Find where the given text appears and provide that cell's center as (x, y) coordinate. 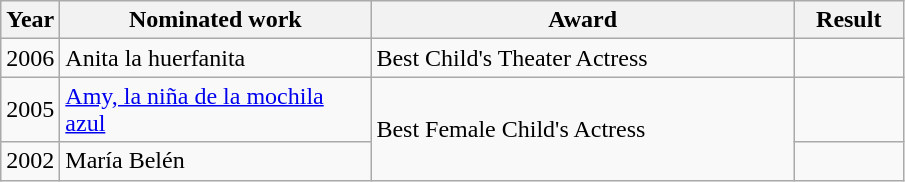
Best Female Child's Actress (583, 128)
Award (583, 20)
Year (30, 20)
Result (848, 20)
2002 (30, 161)
2006 (30, 58)
Best Child's Theater Actress (583, 58)
Nominated work (216, 20)
María Belén (216, 161)
Amy, la niña de la mochila azul (216, 110)
2005 (30, 110)
Anita la huerfanita (216, 58)
